Determine the (X, Y) coordinate at the center of the cell enclosing the given text.  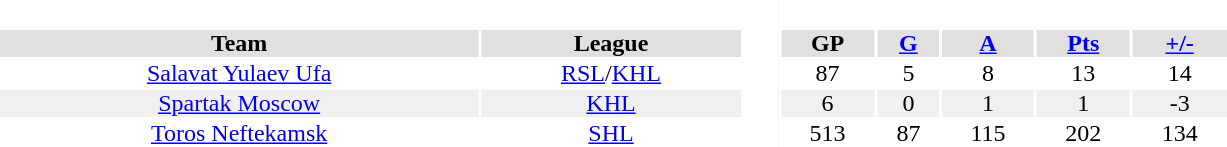
202 (1084, 134)
5 (908, 74)
Toros Neftekamsk (239, 134)
6 (828, 104)
RSL/KHL (610, 74)
Salavat Yulaev Ufa (239, 74)
Team (239, 44)
League (610, 44)
+/- (1180, 44)
KHL (610, 104)
115 (988, 134)
G (908, 44)
SHL (610, 134)
134 (1180, 134)
13 (1084, 74)
GP (828, 44)
0 (908, 104)
A (988, 44)
Pts (1084, 44)
8 (988, 74)
-3 (1180, 104)
513 (828, 134)
Spartak Moscow (239, 104)
14 (1180, 74)
